Locate the cell with the specified text and output its [x, y] center coordinate. 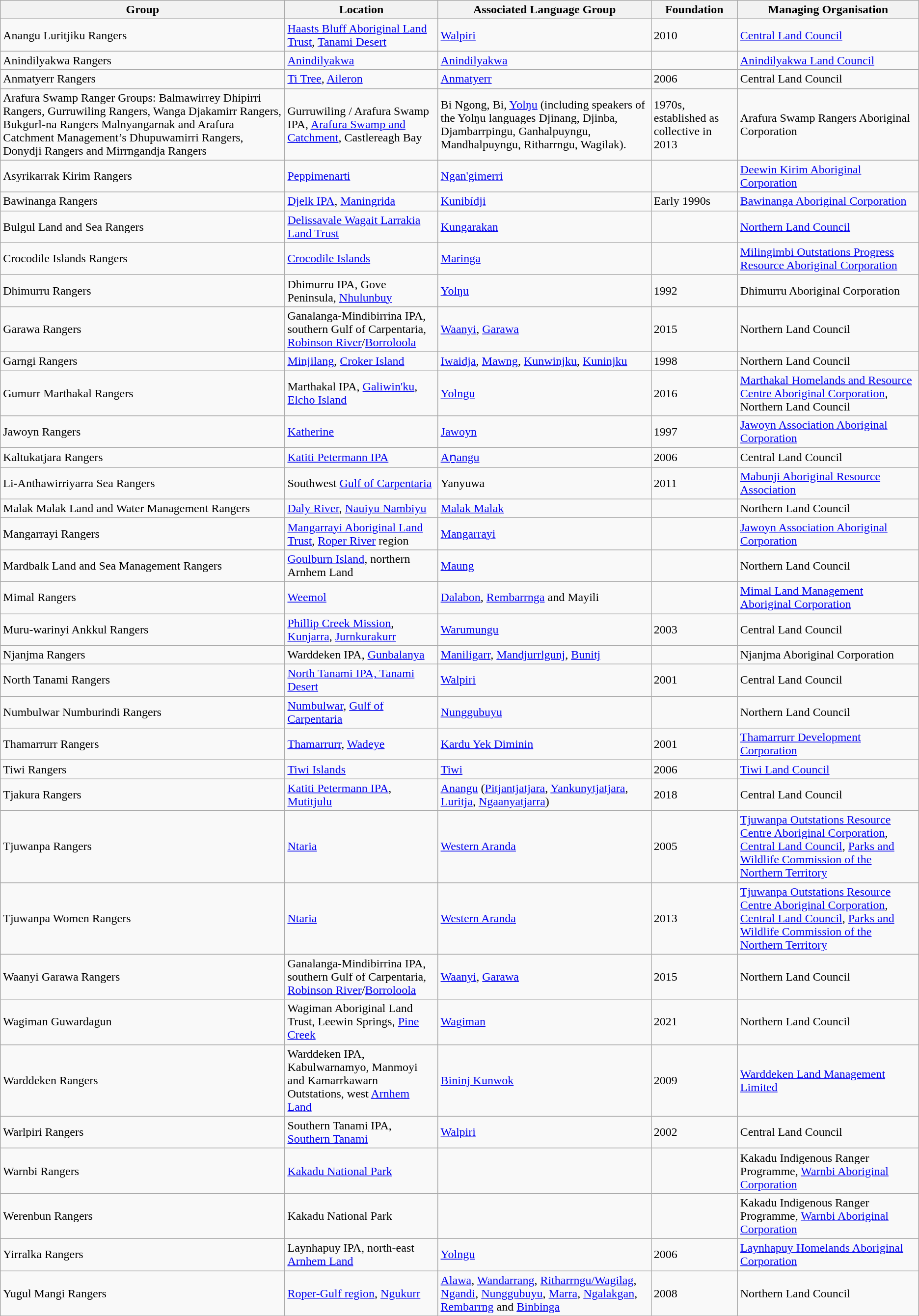
2013 [694, 918]
Roper-Gulf region, Ngukurr [361, 1293]
Yirralka Rangers [142, 1254]
Maung [544, 566]
Thamarrurr, Wadeye [361, 744]
Alawa, Wandarrang, Ritharrngu/Wagilag, Ngandi, Nunggubuyu, Marra, Ngalakgan, Rembarrng and Binbinga [544, 1293]
Daly River, Nauiyu Nambiyu [361, 508]
Location [361, 10]
Yolŋu [544, 291]
Tjuwanpa Rangers [142, 847]
Anindilyakwa Land Council [828, 60]
Katiti Petermann IPA [361, 458]
Njanjma Rangers [142, 655]
Dhimurru IPA, Gove Peninsula, Nhulunbuy [361, 291]
Tiwi Rangers [142, 769]
Djelk IPA, Maningrida [361, 201]
Mangarrayi [544, 533]
Bawinanga Rangers [142, 201]
Thamarrurr Development Corporation [828, 744]
Crocodile Islands Rangers [142, 258]
Warddeken IPA, Kabulwarnamyo, Manmoyi and Kamarrkawarn Outstations, west Arnhem Land [361, 1080]
Dhimurru Rangers [142, 291]
Njanjma Aboriginal Corporation [828, 655]
Katherine [361, 432]
Warddeken IPA, Gunbalanya [361, 655]
Bi Ngong, Bi, Yolŋu (including speakers of the Yolŋu languages Djinang, Djinba, Djambarrpingu, Ganhalpuyngu, Mandhalpuyngu, Ritharrngu, Wagilak). [544, 124]
Kardu Yek Diminin [544, 744]
Crocodile Islands [361, 258]
Deewin Kirim Aboriginal Corporation [828, 176]
Wagiman Aboriginal Land Trust, Leewin Springs, Pine Creek [361, 1022]
Katiti Petermann IPA, Mutitjulu [361, 795]
Nunggubuyu [544, 712]
2018 [694, 795]
Anmatyerr [544, 79]
Gumurr Marthakal Rangers [142, 393]
Malak Malak [544, 508]
Ti Tree, Aileron [361, 79]
Wagiman Guwardagun [142, 1022]
2010 [694, 35]
Bawinanga Aboriginal Corporation [828, 201]
Laynhapuy Homelands Aboriginal Corporation [828, 1254]
Jawoyn Rangers [142, 432]
Bininj Kunwok [544, 1080]
Gurruwiling / Arafura Swamp IPA, Arafura Swamp and Catchment, Castlereagh Bay [361, 124]
Kunibídji [544, 201]
North Tanami IPA, Tanami Desert [361, 681]
Werenbun Rangers [142, 1216]
Dalabon, Rembarrnga and Mayili [544, 597]
Anmatyerr Rangers [142, 79]
Laynhapuy IPA, north-east Arnhem Land [361, 1254]
Warnbi Rangers [142, 1171]
Aṉangu [544, 458]
2011 [694, 483]
Tiwi Islands [361, 769]
Mimal Land Management Aboriginal Corporation [828, 597]
Mangarrayi Rangers [142, 533]
Associated Language Group [544, 10]
Yanyuwa [544, 483]
2005 [694, 847]
Warlpiri Rangers [142, 1132]
2002 [694, 1132]
1998 [694, 361]
Mangarrayi Aboriginal Land Trust, Roper River region [361, 533]
Goulburn Island, northern Arnhem Land [361, 566]
Southwest Gulf of Carpentaria [361, 483]
Foundation [694, 10]
Mardbalk Land and Sea Management Rangers [142, 566]
Milingimbi Outstations Progress Resource Aboriginal Corporation [828, 258]
1997 [694, 432]
Haasts Bluff Aboriginal Land Trust, Tanami Desert [361, 35]
Numbulwar Numburindi Rangers [142, 712]
Tjakura Rangers [142, 795]
Tjuwanpa Women Rangers [142, 918]
Garngi Rangers [142, 361]
1970s, established as collective in 2013 [694, 124]
Kaltukatjara Rangers [142, 458]
Iwaidja, Mawng, Kunwinjku, Kuninjku [544, 361]
Anindilyakwa Rangers [142, 60]
2021 [694, 1022]
Muru-warinyi Ankkul Rangers [142, 630]
Thamarrurr Rangers [142, 744]
Warddeken Rangers [142, 1080]
Anangu (Pitjantjatjara, Yankunytjatjara, Luritja, Ngaanyatjarra) [544, 795]
2016 [694, 393]
Mabunji Aboriginal Resource Association [828, 483]
1992 [694, 291]
Wagiman [544, 1022]
2009 [694, 1080]
Kungarakan [544, 227]
Anangu Luritjiku Rangers [142, 35]
Warumungu [544, 630]
Maniligarr, Mandjurrlgunj, Bunitj [544, 655]
Ngan'gimerri [544, 176]
Jawoyn [544, 432]
Numbulwar, Gulf of Carpentaria [361, 712]
Southern Tanami IPA, Southern Tanami [361, 1132]
Yugul Mangi Rangers [142, 1293]
Group [142, 10]
Weemol [361, 597]
Managing Organisation [828, 10]
Marthakal IPA, Galiwin'ku, Elcho Island [361, 393]
Phillip Creek Mission, Kunjarra, Jurnkurakurr [361, 630]
North Tanami Rangers [142, 681]
Waanyi Garawa Rangers [142, 977]
Maringa [544, 258]
Tiwi [544, 769]
Warddeken Land Management Limited [828, 1080]
Peppimenarti [361, 176]
Dhimurru Aboriginal Corporation [828, 291]
Early 1990s [694, 201]
Li-Anthawirriyarra Sea Rangers [142, 483]
Malak Malak Land and Water Management Rangers [142, 508]
2008 [694, 1293]
Delissavale Wagait Larrakia Land Trust [361, 227]
2003 [694, 630]
Bulgul Land and Sea Rangers [142, 227]
Marthakal Homelands and Resource Centre Aboriginal Corporation, Northern Land Council [828, 393]
Garawa Rangers [142, 329]
Mimal Rangers [142, 597]
Tiwi Land Council [828, 769]
Asyrikarrak Kirim Rangers [142, 176]
Minjilang, Croker Island [361, 361]
Arafura Swamp Rangers Aboriginal Corporation [828, 124]
